Locate the cell with the specified text and output its (X, Y) center coordinate. 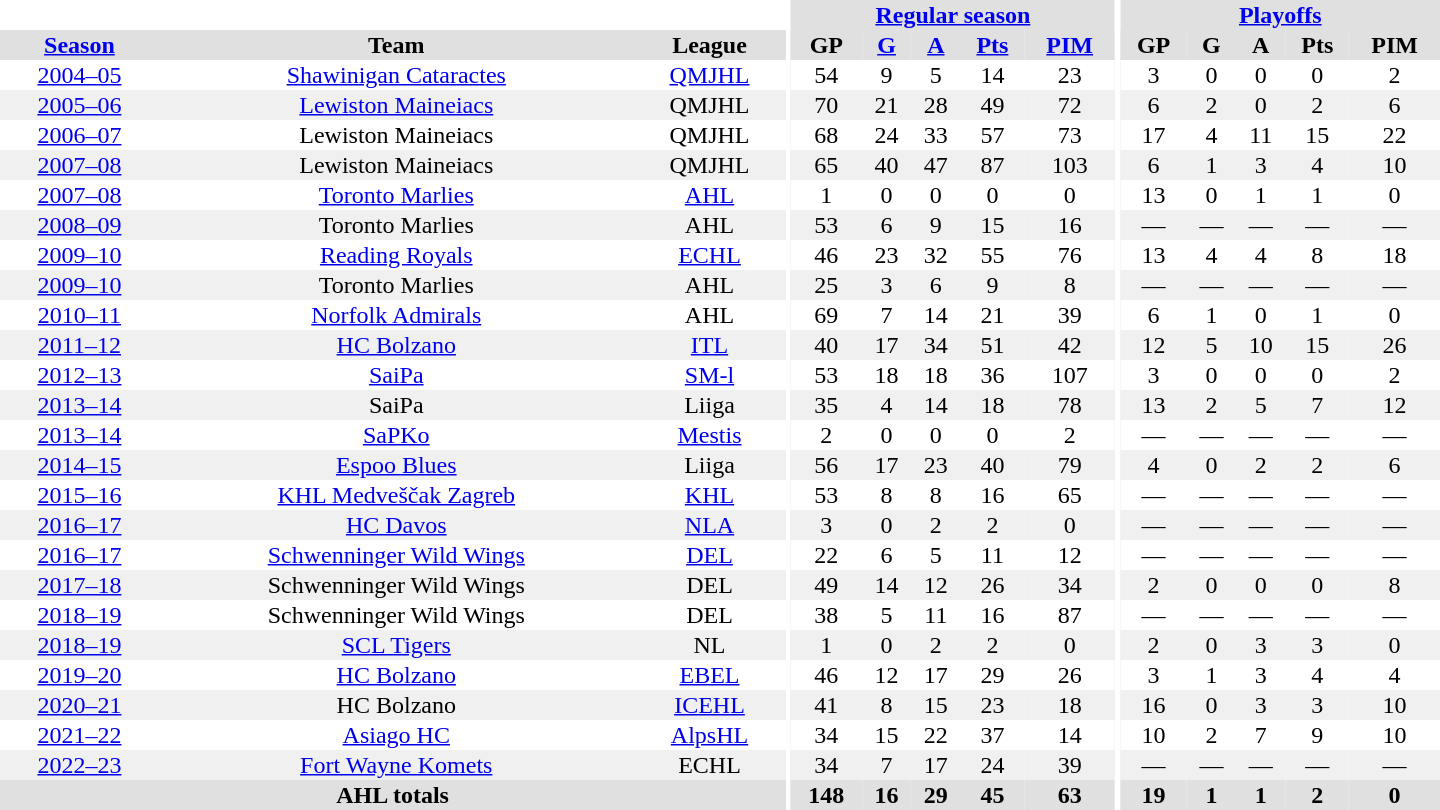
2006–07 (80, 135)
SM-l (710, 375)
NLA (710, 525)
107 (1070, 375)
ICEHL (710, 705)
51 (992, 345)
KHL (710, 495)
69 (826, 315)
45 (992, 795)
AHL totals (392, 795)
EBEL (710, 675)
35 (826, 405)
HC Davos (396, 525)
28 (936, 105)
Team (396, 45)
Regular season (953, 15)
68 (826, 135)
57 (992, 135)
2004–05 (80, 75)
Playoffs (1280, 15)
Espoo Blues (396, 465)
33 (936, 135)
ITL (710, 345)
SCL Tigers (396, 645)
2017–18 (80, 585)
SaPKo (396, 435)
73 (1070, 135)
AlpsHL (710, 735)
2022–23 (80, 765)
2021–22 (80, 735)
32 (936, 255)
19 (1153, 795)
54 (826, 75)
Mestis (710, 435)
Reading Royals (396, 255)
NL (710, 645)
2011–12 (80, 345)
70 (826, 105)
KHL Medveščak Zagreb (396, 495)
42 (1070, 345)
2010–11 (80, 315)
2008–09 (80, 225)
2012–13 (80, 375)
Shawinigan Cataractes (396, 75)
2005–06 (80, 105)
League (710, 45)
2019–20 (80, 675)
103 (1070, 165)
79 (1070, 465)
56 (826, 465)
41 (826, 705)
2014–15 (80, 465)
148 (826, 795)
Norfolk Admirals (396, 315)
2015–16 (80, 495)
47 (936, 165)
78 (1070, 405)
Season (80, 45)
38 (826, 615)
Fort Wayne Komets (396, 765)
55 (992, 255)
25 (826, 285)
37 (992, 735)
63 (1070, 795)
72 (1070, 105)
36 (992, 375)
2020–21 (80, 705)
Asiago HC (396, 735)
76 (1070, 255)
